Return [x, y] of the center of cell containing provided text 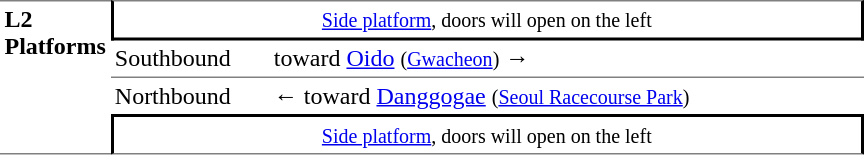
Northbound [190, 95]
toward Oido (Gwacheon) → [566, 58]
← toward Danggogae (Seoul Racecourse Park) [566, 95]
Southbound [190, 58]
L2Platforms [55, 77]
